For the text-containing cell, return its midpoint in (x, y) coordinate format. 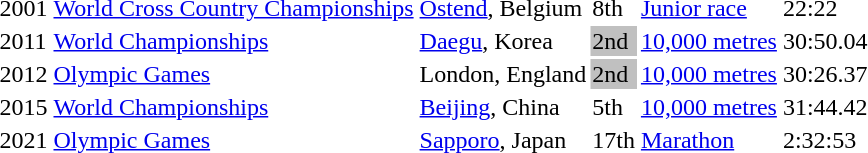
Beijing, China (503, 107)
Olympic Games (234, 74)
London, England (503, 74)
5th (614, 107)
Daegu, Korea (503, 41)
